Return the [X, Y] coordinate for the center point of the cell that contains the specified text.  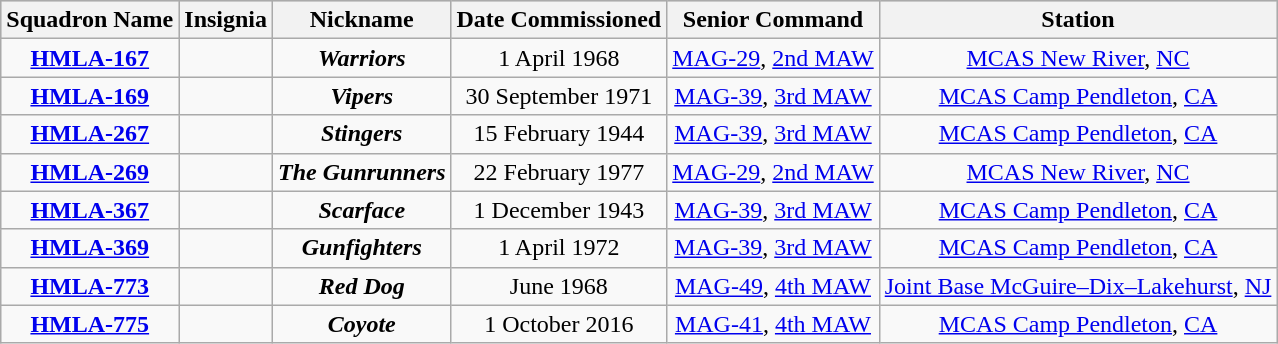
22 February 1977 [559, 172]
Senior Command [773, 20]
MAG-41, 4th MAW [773, 324]
June 1968 [559, 286]
30 September 1971 [559, 96]
HMLA-169 [90, 96]
The Gunrunners [362, 172]
HMLA-775 [90, 324]
Gunfighters [362, 248]
Coyote [362, 324]
HMLA-269 [90, 172]
HMLA-773 [90, 286]
Station [1078, 20]
1 April 1972 [559, 248]
1 April 1968 [559, 58]
Squadron Name [90, 20]
15 February 1944 [559, 134]
Scarface [362, 210]
Date Commissioned [559, 20]
1 December 1943 [559, 210]
Insignia [226, 20]
Stingers [362, 134]
1 October 2016 [559, 324]
MAG-49, 4th MAW [773, 286]
Nickname [362, 20]
HMLA-267 [90, 134]
HMLA-369 [90, 248]
Warriors [362, 58]
Joint Base McGuire–Dix–Lakehurst, NJ [1078, 286]
Red Dog [362, 286]
HMLA-167 [90, 58]
Vipers [362, 96]
HMLA-367 [90, 210]
